From the cell containing the given text, extract its center point as (X, Y) coordinate. 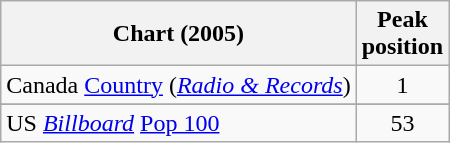
US Billboard Pop 100 (178, 123)
1 (402, 85)
Chart (2005) (178, 34)
Canada Country (Radio & Records) (178, 85)
53 (402, 123)
Peakposition (402, 34)
